Extract the [X, Y] coordinate from the center of the cell holding the provided text.  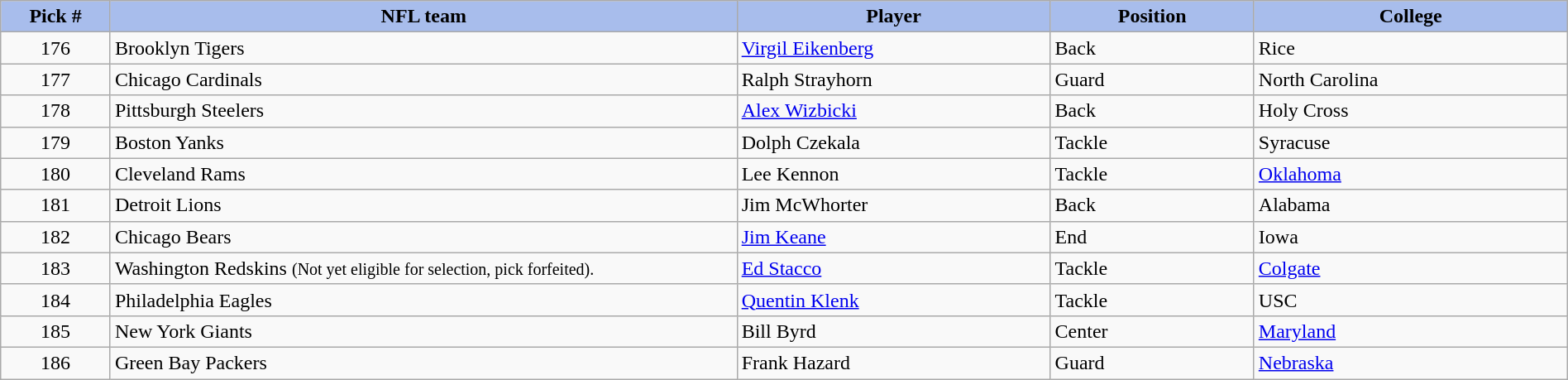
Colgate [1411, 268]
Boston Yanks [423, 142]
Chicago Cardinals [423, 79]
Brooklyn Tigers [423, 48]
College [1411, 17]
Syracuse [1411, 142]
Alabama [1411, 205]
End [1152, 237]
176 [56, 48]
Green Bay Packers [423, 363]
Ralph Strayhorn [893, 79]
184 [56, 300]
185 [56, 331]
183 [56, 268]
New York Giants [423, 331]
Cleveland Rams [423, 174]
Oklahoma [1411, 174]
Rice [1411, 48]
180 [56, 174]
Alex Wizbicki [893, 111]
Chicago Bears [423, 237]
Virgil Eikenberg [893, 48]
Bill Byrd [893, 331]
Jim Keane [893, 237]
Lee Kennon [893, 174]
Washington Redskins (Not yet eligible for selection, pick forfeited). [423, 268]
Frank Hazard [893, 363]
186 [56, 363]
Holy Cross [1411, 111]
Detroit Lions [423, 205]
Player [893, 17]
Dolph Czekala [893, 142]
North Carolina [1411, 79]
Ed Stacco [893, 268]
Center [1152, 331]
178 [56, 111]
Quentin Klenk [893, 300]
182 [56, 237]
Maryland [1411, 331]
Philadelphia Eagles [423, 300]
Position [1152, 17]
USC [1411, 300]
181 [56, 205]
NFL team [423, 17]
177 [56, 79]
Nebraska [1411, 363]
179 [56, 142]
Pick # [56, 17]
Jim McWhorter [893, 205]
Pittsburgh Steelers [423, 111]
Iowa [1411, 237]
